For the text-containing cell, return its midpoint in [X, Y] coordinate format. 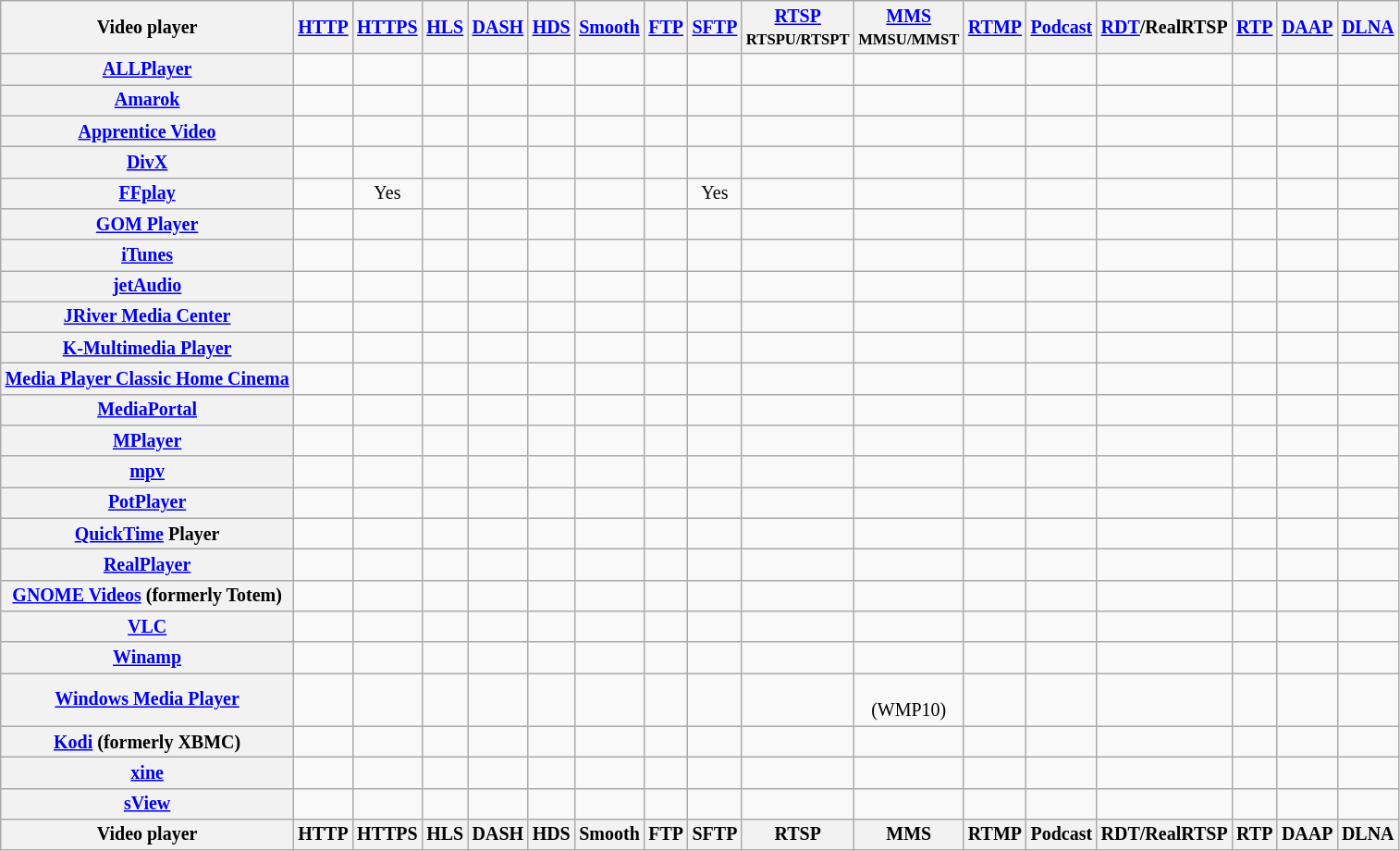
K-Multimedia Player [148, 348]
Apprentice Video [148, 131]
PotPlayer [148, 503]
ALLPlayer [148, 70]
Media Player Classic Home Cinema [148, 379]
MediaPortal [148, 411]
JRiver Media Center [148, 316]
xine [148, 773]
Windows Media Player [148, 699]
Winamp [148, 657]
(WMP10) [908, 699]
MMSMMSU/MMST [908, 28]
iTunes [148, 255]
mpv [148, 472]
VLC [148, 627]
MPlayer [148, 440]
MMS [908, 834]
GNOME Videos (formerly Totem) [148, 596]
sView [148, 803]
GOM Player [148, 224]
jetAudio [148, 287]
Amarok [148, 100]
RTSP [797, 834]
QuickTime Player [148, 535]
RTSPRTSPU/RTSPT [797, 28]
RealPlayer [148, 564]
FFplay [148, 192]
DivX [148, 163]
Kodi (formerly XBMC) [148, 742]
